Detect which cell encompasses the target text, then output its [x, y] center coordinate. 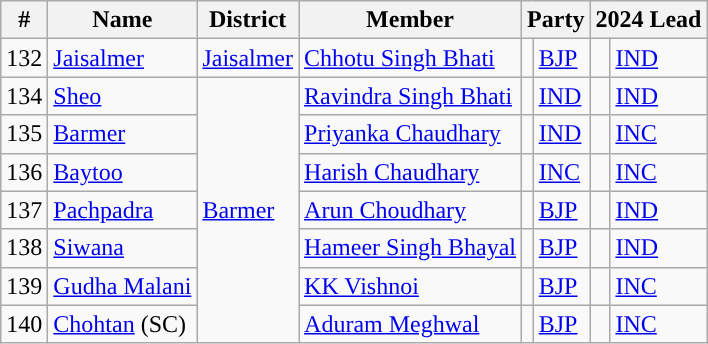
134 [24, 96]
Priyanka Chaudhary [410, 134]
139 [24, 286]
Gudha Malani [122, 286]
135 [24, 134]
# [24, 20]
Name [122, 20]
137 [24, 210]
132 [24, 58]
Pachpadra [122, 210]
Hameer Singh Bhayal [410, 248]
Aduram Meghwal [410, 324]
Chhotu Singh Bhati [410, 58]
Ravindra Singh Bhati [410, 96]
Party [556, 20]
Member [410, 20]
Baytoo [122, 172]
Sheo [122, 96]
Harish Chaudhary [410, 172]
Siwana [122, 248]
136 [24, 172]
140 [24, 324]
Chohtan (SC) [122, 324]
2024 Lead [648, 20]
Arun Choudhary [410, 210]
District [248, 20]
138 [24, 248]
KK Vishnoi [410, 286]
